Identify which cell holds the provided text, then report its [X, Y] central coordinate. 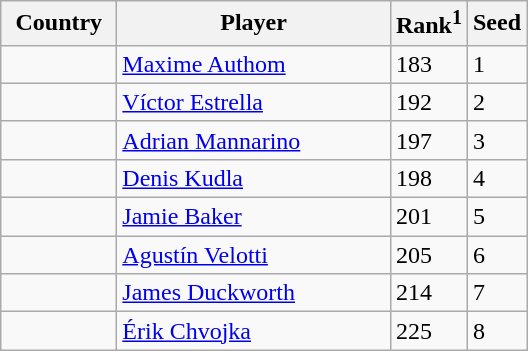
Érik Chvojka [254, 331]
Player [254, 24]
5 [496, 217]
205 [428, 255]
Denis Kudla [254, 178]
4 [496, 178]
201 [428, 217]
198 [428, 178]
6 [496, 255]
Agustín Velotti [254, 255]
183 [428, 64]
192 [428, 102]
1 [496, 64]
Maxime Authom [254, 64]
Rank1 [428, 24]
3 [496, 140]
225 [428, 331]
James Duckworth [254, 293]
197 [428, 140]
8 [496, 331]
Seed [496, 24]
214 [428, 293]
7 [496, 293]
Adrian Mannarino [254, 140]
Country [59, 24]
Víctor Estrella [254, 102]
Jamie Baker [254, 217]
2 [496, 102]
